Pinpoint the cell where the given text exists, returning its (X, Y) midpoint coordinate. 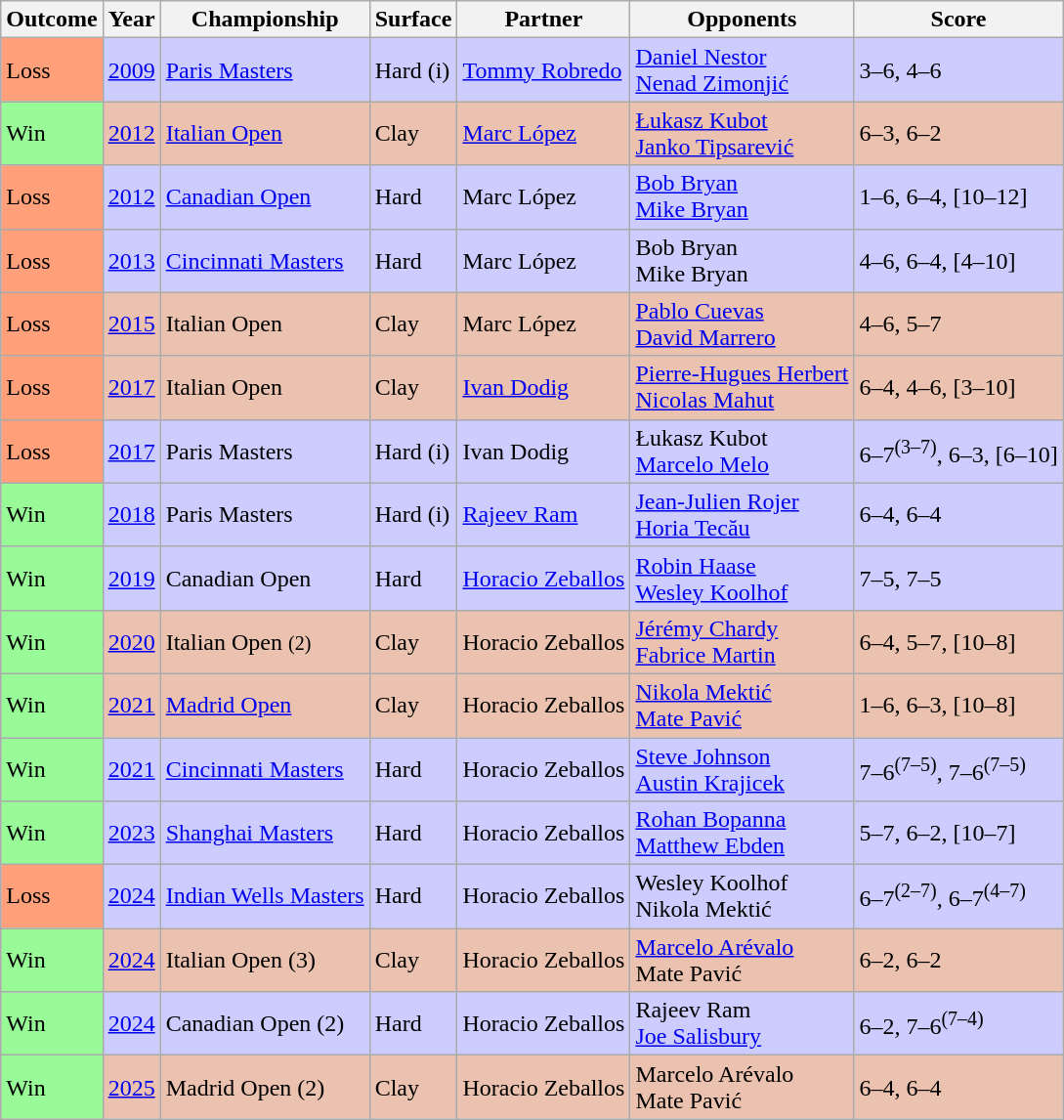
Partner (543, 20)
2013 (131, 260)
Jérémy Chardy Fabrice Martin (743, 641)
4–6, 5–7 (958, 324)
Łukasz Kubot Marcelo Melo (743, 452)
Daniel Nestor Nenad Zimonjić (743, 70)
6–7(2–7), 6–7(4–7) (958, 897)
6–4, 5–7, [10–8] (958, 641)
2025 (131, 1087)
6–7(3–7), 6–3, [6–10] (958, 452)
Pierre-Hugues Herbert Nicolas Mahut (743, 387)
Score (958, 20)
Rajeev Ram Joe Salisbury (743, 1024)
Surface (413, 20)
1–6, 6–4, [10–12] (958, 197)
Canadian Open (2) (265, 1024)
7–6(7–5), 7–6(7–5) (958, 768)
2015 (131, 324)
Opponents (743, 20)
Wesley Koolhof Nikola Mektić (743, 897)
Madrid Open (265, 706)
Łukasz Kubot Janko Tipsarević (743, 133)
Championship (265, 20)
Rohan Bopanna Matthew Ebden (743, 833)
5–7, 6–2, [10–7] (958, 833)
Nikola Mektić Mate Pavić (743, 706)
Indian Wells Masters (265, 897)
2018 (131, 514)
2009 (131, 70)
Outcome (52, 20)
Italian Open (2) (265, 641)
7–5, 7–5 (958, 579)
Pablo Cuevas David Marrero (743, 324)
1–6, 6–3, [10–8] (958, 706)
Italian Open (3) (265, 960)
Rajeev Ram (543, 514)
Year (131, 20)
Madrid Open (2) (265, 1087)
2019 (131, 579)
2020 (131, 641)
Shanghai Masters (265, 833)
3–6, 4–6 (958, 70)
2023 (131, 833)
Tommy Robredo (543, 70)
6–4, 4–6, [3–10] (958, 387)
6–2, 7–6(7–4) (958, 1024)
6–3, 6–2 (958, 133)
Jean-Julien Rojer Horia Tecău (743, 514)
Steve Johnson Austin Krajicek (743, 768)
Robin Haase Wesley Koolhof (743, 579)
6–2, 6–2 (958, 960)
4–6, 6–4, [4–10] (958, 260)
